Find where the given text appears and provide that cell's center as [X, Y] coordinate. 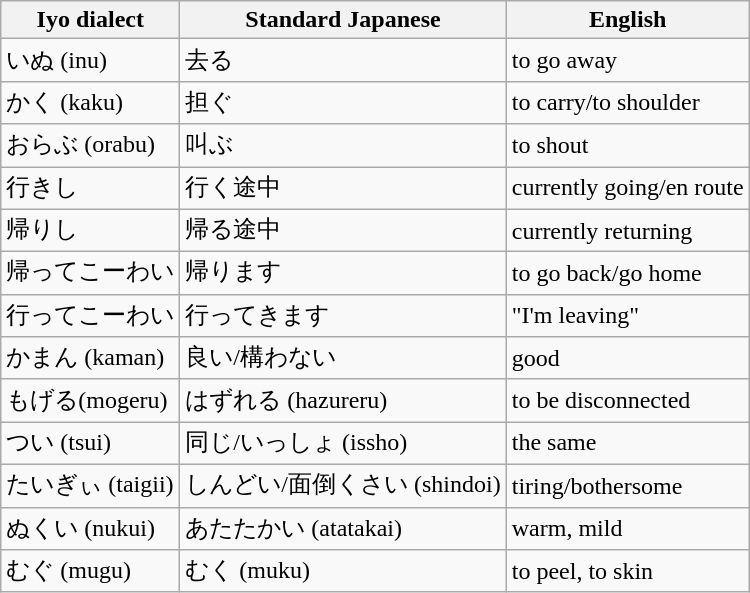
warm, mild [628, 528]
同じ/いっしょ (issho) [343, 444]
to go back/go home [628, 274]
むぐ (mugu) [90, 572]
いぬ (inu) [90, 60]
Standard Japanese [343, 20]
currently going/en route [628, 188]
もげる(mogeru) [90, 400]
帰りし [90, 230]
去る [343, 60]
おらぶ (orabu) [90, 146]
良い/構わない [343, 358]
行く途中 [343, 188]
担ぐ [343, 102]
叫ぶ [343, 146]
to shout [628, 146]
帰ってこーわい [90, 274]
good [628, 358]
はずれる (hazureru) [343, 400]
しんどい/面倒くさい (shindoi) [343, 486]
to peel, to skin [628, 572]
the same [628, 444]
あたたかい (atatakai) [343, 528]
行ってきます [343, 316]
行ってこーわい [90, 316]
English [628, 20]
tiring/bothersome [628, 486]
帰ります [343, 274]
to be disconnected [628, 400]
行きし [90, 188]
むく (muku) [343, 572]
"I'm leaving" [628, 316]
to go away [628, 60]
to carry/to shoulder [628, 102]
つい (tsui) [90, 444]
currently returning [628, 230]
かく (kaku) [90, 102]
ぬくい (nukui) [90, 528]
帰る途中 [343, 230]
たいぎぃ (taigii) [90, 486]
かまん (kaman) [90, 358]
Iyo dialect [90, 20]
